Scan for the cell matching the given text and deliver its (x, y) coordinate at center. 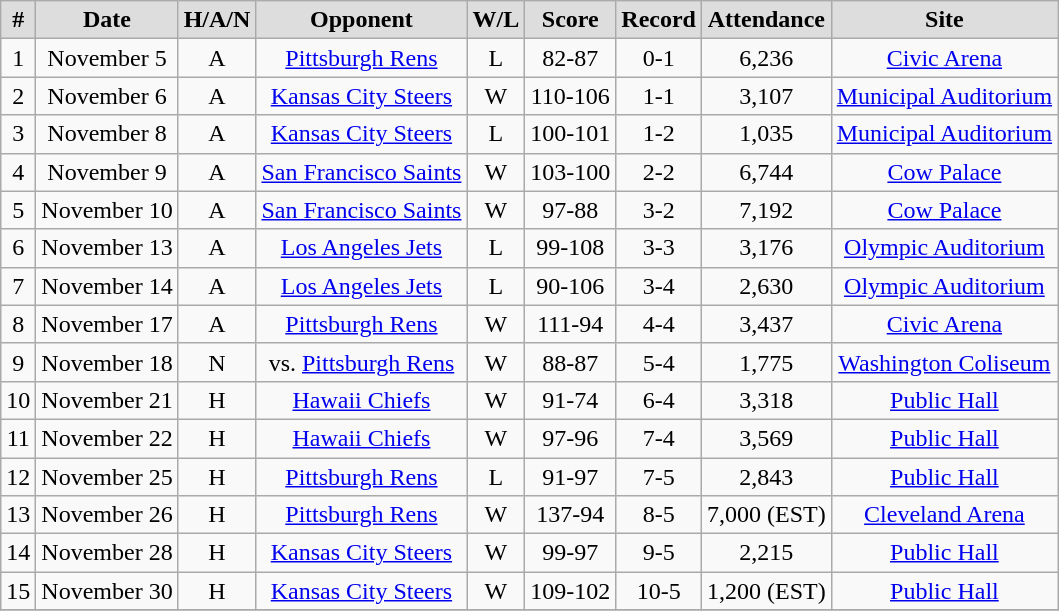
8-5 (659, 515)
10 (18, 400)
97-96 (570, 438)
88-87 (570, 362)
Cleveland Arena (944, 515)
100-101 (570, 134)
4 (18, 172)
11 (18, 438)
8 (18, 324)
7-5 (659, 477)
97-88 (570, 210)
November 30 (107, 591)
N (217, 362)
3,437 (766, 324)
137-94 (570, 515)
November 26 (107, 515)
15 (18, 591)
Opponent (362, 20)
3-4 (659, 286)
3 (18, 134)
2-2 (659, 172)
1-2 (659, 134)
7,000 (EST) (766, 515)
November 17 (107, 324)
9 (18, 362)
Attendance (766, 20)
2,843 (766, 477)
vs. Pittsburgh Rens (362, 362)
3,318 (766, 400)
9-5 (659, 553)
H/A/N (217, 20)
82-87 (570, 58)
3,569 (766, 438)
110-106 (570, 96)
November 28 (107, 553)
November 22 (107, 438)
5-4 (659, 362)
2 (18, 96)
7 (18, 286)
1-1 (659, 96)
7-4 (659, 438)
2,630 (766, 286)
W/L (496, 20)
5 (18, 210)
3,176 (766, 248)
# (18, 20)
13 (18, 515)
1,035 (766, 134)
6 (18, 248)
91-74 (570, 400)
1 (18, 58)
2,215 (766, 553)
3-3 (659, 248)
6,236 (766, 58)
90-106 (570, 286)
6,744 (766, 172)
10-5 (659, 591)
November 21 (107, 400)
3,107 (766, 96)
November 6 (107, 96)
109-102 (570, 591)
3-2 (659, 210)
91-97 (570, 477)
99-108 (570, 248)
November 10 (107, 210)
4-4 (659, 324)
November 13 (107, 248)
Washington Coliseum (944, 362)
7,192 (766, 210)
1,775 (766, 362)
14 (18, 553)
November 25 (107, 477)
Score (570, 20)
103-100 (570, 172)
November 9 (107, 172)
Site (944, 20)
12 (18, 477)
0-1 (659, 58)
November 14 (107, 286)
Record (659, 20)
Date (107, 20)
November 5 (107, 58)
1,200 (EST) (766, 591)
99-97 (570, 553)
November 18 (107, 362)
111-94 (570, 324)
November 8 (107, 134)
6-4 (659, 400)
